Capture the cell that displays the provided text and extract its (x, y) central coordinate. 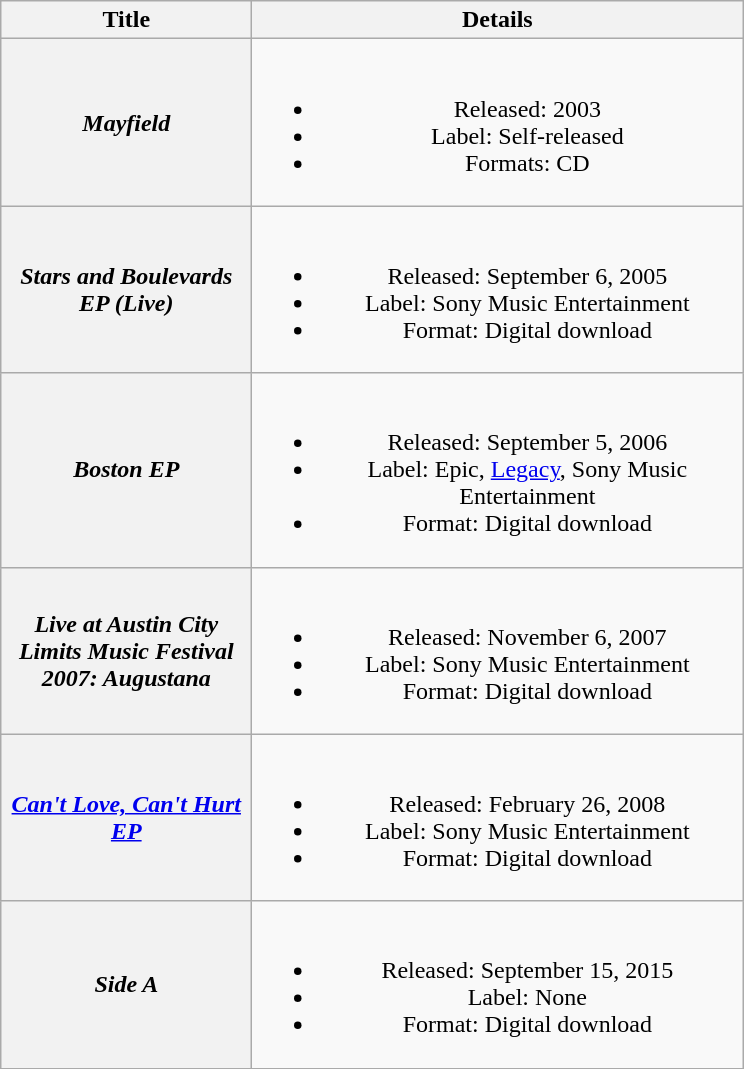
Released: September 6, 2005Label: Sony Music EntertainmentFormat: Digital download (498, 290)
Released: November 6, 2007Label: Sony Music EntertainmentFormat: Digital download (498, 650)
Released: September 5, 2006Label: Epic, Legacy, Sony Music EntertainmentFormat: Digital download (498, 470)
Can't Love, Can't Hurt EP (126, 818)
Released: 2003Label: Self-releasedFormats: CD (498, 122)
Details (498, 20)
Released: September 15, 2015Label: NoneFormat: Digital download (498, 984)
Side A (126, 984)
Title (126, 20)
Boston EP (126, 470)
Stars and Boulevards EP (Live) (126, 290)
Released: February 26, 2008Label: Sony Music EntertainmentFormat: Digital download (498, 818)
Live at Austin City Limits Music Festival 2007: Augustana (126, 650)
Mayfield (126, 122)
